Search for the cell housing the specified text and yield its (X, Y) center coordinate. 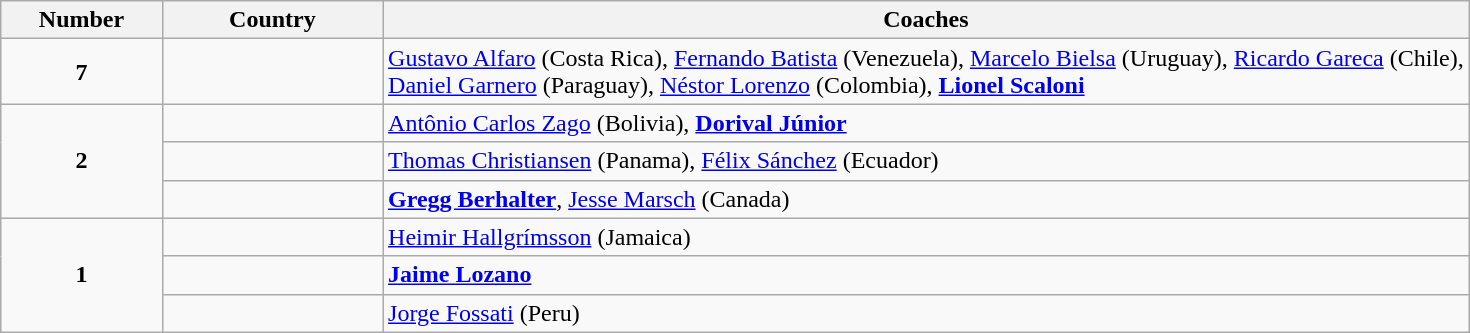
7 (82, 72)
Country (272, 20)
2 (82, 161)
Jaime Lozano (926, 275)
Coaches (926, 20)
Thomas Christiansen (Panama), Félix Sánchez (Ecuador) (926, 161)
1 (82, 275)
Jorge Fossati (Peru) (926, 313)
Gregg Berhalter, Jesse Marsch (Canada) (926, 199)
Antônio Carlos Zago (Bolivia), Dorival Júnior (926, 123)
Number (82, 20)
Heimir Hallgrímsson (Jamaica) (926, 237)
